Find where the given text appears and provide that cell's center as [X, Y] coordinate. 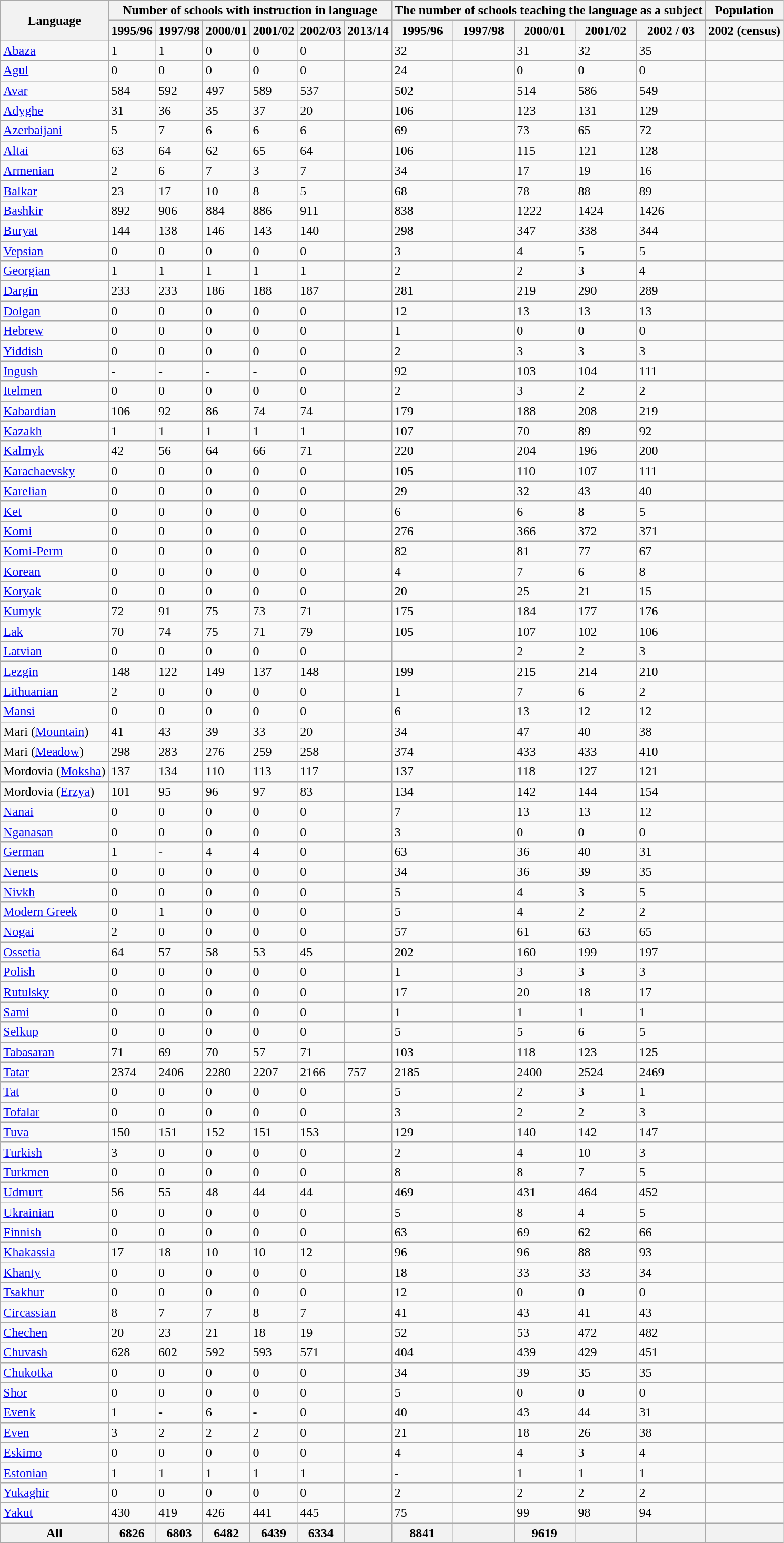
502 [422, 91]
Hebrew [55, 331]
589 [274, 91]
628 [132, 1352]
91 [179, 612]
6334 [321, 1533]
2166 [321, 1072]
Sami [55, 1012]
2002 (census) [745, 31]
2002 / 03 [671, 31]
179 [422, 411]
The number of schools teaching the language as a subject [548, 11]
160 [545, 952]
Tsakhur [55, 1292]
150 [132, 1132]
154 [671, 791]
94 [671, 1512]
838 [422, 211]
2469 [671, 1072]
593 [274, 1352]
2207 [274, 1072]
All [55, 1533]
549 [671, 91]
911 [321, 211]
Nanai [55, 811]
2524 [606, 1072]
290 [606, 291]
Ket [55, 511]
Eskimo [55, 1452]
372 [606, 531]
2013/14 [368, 31]
204 [545, 451]
127 [606, 771]
175 [422, 612]
82 [422, 551]
Dargin [55, 291]
439 [545, 1352]
147 [671, 1132]
Armenian [55, 171]
884 [226, 211]
Yukaghir [55, 1492]
83 [321, 791]
Latvian [55, 652]
Karachaevsky [55, 471]
6803 [179, 1533]
2400 [545, 1072]
Itelmen [55, 391]
Lithuanian [55, 692]
Ingush [55, 371]
Altai [55, 151]
68 [422, 191]
Kumyk [55, 612]
Kalmyk [55, 451]
482 [671, 1332]
47 [545, 732]
366 [545, 531]
571 [321, 1352]
186 [226, 291]
Lak [55, 632]
Estonian [55, 1472]
184 [545, 612]
86 [226, 411]
Tat [55, 1092]
Dolgan [55, 311]
410 [671, 752]
55 [179, 1192]
97 [274, 791]
Selkup [55, 1032]
Korean [55, 571]
101 [132, 791]
Georgian [55, 271]
886 [274, 211]
Turkmen [55, 1172]
Mari (Mountain) [55, 732]
177 [606, 612]
61 [545, 932]
Mordovia (Moksha) [55, 771]
2406 [179, 1072]
9619 [545, 1533]
67 [671, 551]
Shor [55, 1392]
81 [545, 551]
Ukrainian [55, 1212]
187 [321, 291]
464 [606, 1192]
906 [179, 211]
Polish [55, 972]
146 [226, 231]
289 [671, 291]
Tofalar [55, 1112]
Balkar [55, 191]
Vepsian [55, 251]
Population [745, 11]
Number of schools with instruction in language [250, 11]
208 [606, 411]
95 [179, 791]
Azerbaijani [55, 131]
258 [321, 752]
122 [179, 672]
8841 [422, 1533]
Nivkh [55, 892]
125 [671, 1052]
Komi-Perm [55, 551]
Mari (Meadow) [55, 752]
Even [55, 1432]
757 [368, 1072]
202 [422, 952]
52 [422, 1332]
2002/03 [321, 31]
Agul [55, 71]
78 [545, 191]
29 [422, 491]
15 [671, 592]
149 [226, 672]
6826 [132, 1533]
176 [671, 612]
Modern Greek [55, 912]
24 [422, 71]
1222 [545, 211]
283 [179, 752]
Chuvash [55, 1352]
497 [226, 91]
138 [179, 231]
113 [274, 771]
Tatar [55, 1072]
26 [606, 1432]
197 [671, 952]
6439 [274, 1533]
374 [422, 752]
99 [545, 1512]
98 [606, 1512]
2185 [422, 1072]
Kabardian [55, 411]
Adyghe [55, 111]
117 [321, 771]
6482 [226, 1533]
344 [671, 231]
431 [545, 1192]
Ossetia [55, 952]
429 [606, 1352]
Lezgin [55, 672]
Koryak [55, 592]
469 [422, 1192]
Yiddish [55, 351]
472 [606, 1332]
445 [321, 1512]
602 [179, 1352]
153 [321, 1132]
131 [606, 111]
Tuva [55, 1132]
426 [226, 1512]
Nganasan [55, 831]
Chechen [55, 1332]
42 [132, 451]
1424 [606, 211]
220 [422, 451]
419 [179, 1512]
Komi [55, 531]
451 [671, 1352]
Buryat [55, 231]
Avar [55, 91]
2374 [132, 1072]
214 [606, 672]
347 [545, 231]
104 [606, 371]
48 [226, 1192]
152 [226, 1132]
584 [132, 91]
Nogai [55, 932]
430 [132, 1512]
196 [606, 451]
Khakassia [55, 1253]
Mordovia (Erzya) [55, 791]
Language [55, 21]
Rutulsky [55, 992]
338 [606, 231]
Turkish [55, 1152]
210 [671, 672]
259 [274, 752]
Kazakh [55, 431]
441 [274, 1512]
537 [321, 91]
128 [671, 151]
452 [671, 1192]
79 [321, 632]
Yakut [55, 1512]
16 [671, 171]
Udmurt [55, 1192]
Circassian [55, 1312]
215 [545, 672]
Evenk [55, 1412]
Bashkir [55, 211]
Mansi [55, 712]
2280 [226, 1072]
Chukotka [55, 1372]
Karelian [55, 491]
514 [545, 91]
58 [226, 952]
Tabasaran [55, 1052]
586 [606, 91]
371 [671, 531]
German [55, 851]
281 [422, 291]
45 [321, 952]
200 [671, 451]
892 [132, 211]
1426 [671, 211]
Finnish [55, 1233]
143 [274, 231]
37 [274, 111]
404 [422, 1352]
77 [606, 551]
Nenets [55, 871]
Khanty [55, 1273]
93 [671, 1253]
25 [545, 592]
102 [606, 632]
Abaza [55, 51]
115 [545, 151]
